For the text-containing cell, return its midpoint in (X, Y) coordinate format. 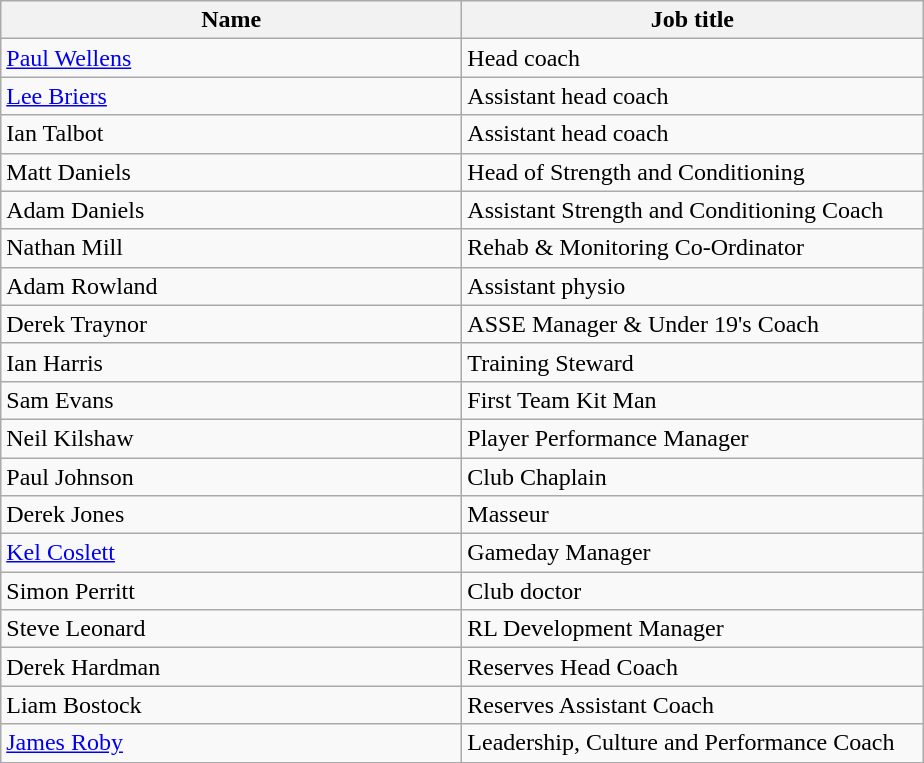
James Roby (232, 743)
Job title (692, 20)
RL Development Manager (692, 629)
Simon Perritt (232, 591)
Ian Talbot (232, 134)
Reserves Assistant Coach (692, 705)
Neil Kilshaw (232, 438)
Liam Bostock (232, 705)
Player Performance Manager (692, 438)
Paul Johnson (232, 477)
Derek Jones (232, 515)
Adam Rowland (232, 286)
Gameday Manager (692, 553)
Training Steward (692, 362)
Sam Evans (232, 400)
Nathan Mill (232, 248)
Adam Daniels (232, 210)
Steve Leonard (232, 629)
Head of Strength and Conditioning (692, 172)
Leadership, Culture and Performance Coach (692, 743)
Derek Traynor (232, 324)
Derek Hardman (232, 667)
First Team Kit Man (692, 400)
ASSE Manager & Under 19's Coach (692, 324)
Assistant Strength and Conditioning Coach (692, 210)
Ian Harris (232, 362)
Matt Daniels (232, 172)
Masseur (692, 515)
Assistant physio (692, 286)
Paul Wellens (232, 58)
Name (232, 20)
Lee Briers (232, 96)
Rehab & Monitoring Co-Ordinator (692, 248)
Club doctor (692, 591)
Club Chaplain (692, 477)
Reserves Head Coach (692, 667)
Head coach (692, 58)
Kel Coslett (232, 553)
